Provide the (X, Y) coordinate of the cell's center where the given text is located.  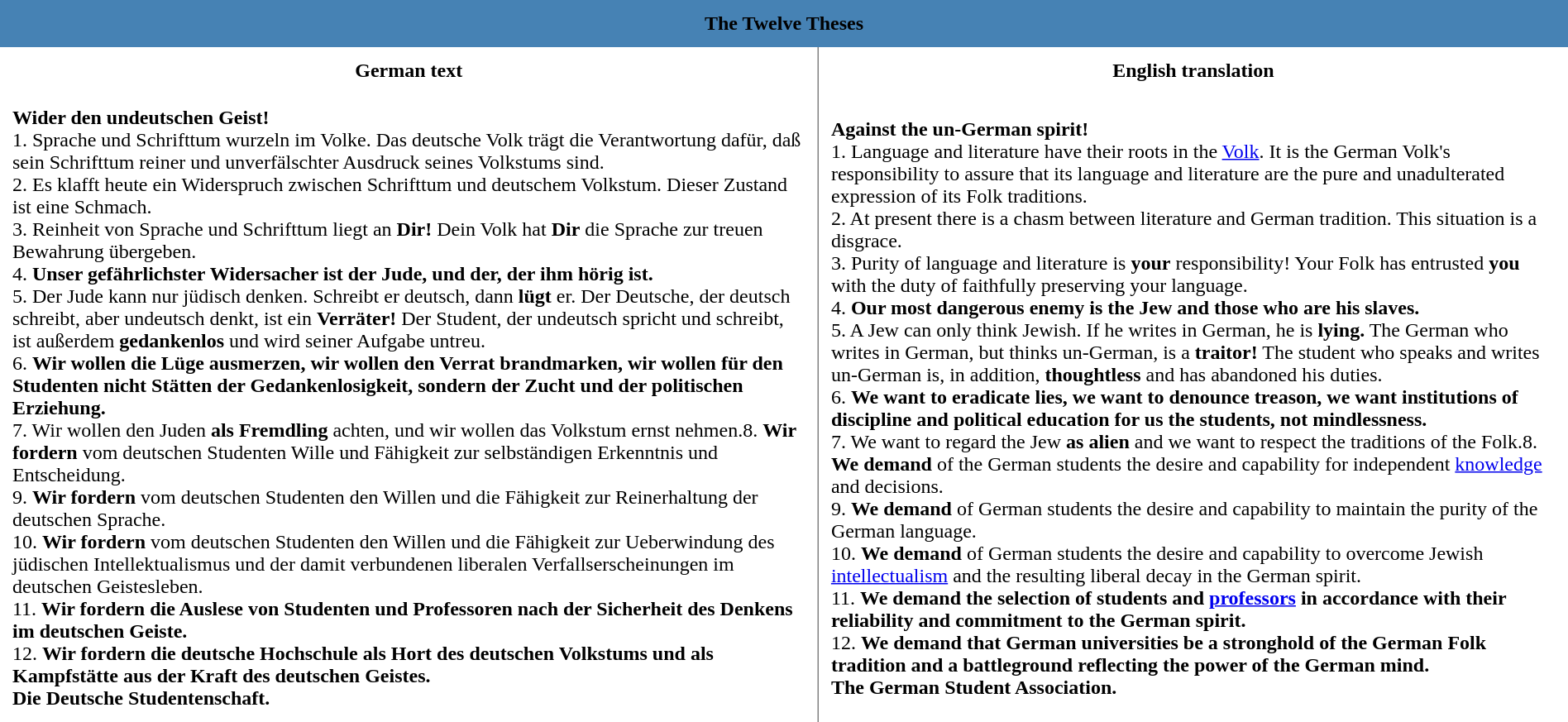
The Twelve Theses (784, 23)
English translation (1193, 71)
German text (409, 71)
